Return (x, y) of the center of cell containing provided text 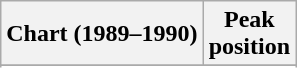
Peakposition (249, 34)
Chart (1989–1990) (102, 34)
